Pinpoint the cell where the given text exists, returning its (X, Y) midpoint coordinate. 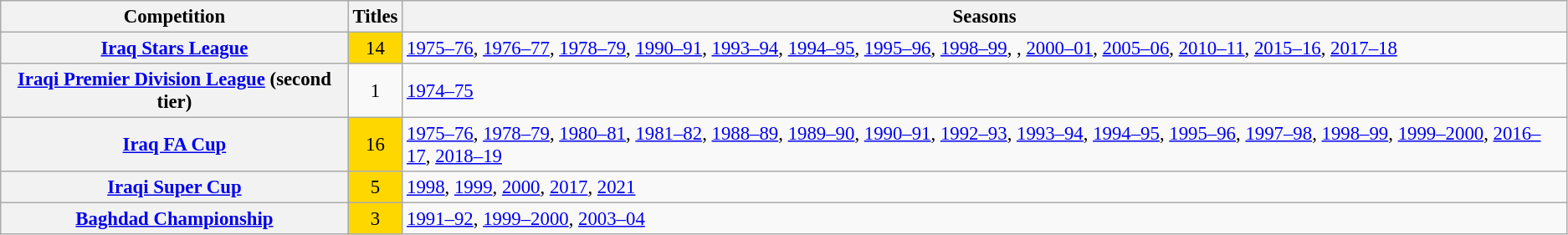
1975–76, 1978–79, 1980–81, 1981–82, 1988–89, 1989–90, 1990–91, 1992–93, 1993–94, 1994–95, 1995–96, 1997–98, 1998–99, 1999–2000, 2016–17, 2018–19 (985, 146)
14 (375, 49)
Titles (375, 17)
16 (375, 146)
Iraq Stars League (174, 49)
1998, 1999, 2000, 2017, 2021 (985, 187)
Iraqi Super Cup (174, 187)
Baghdad Championship (174, 219)
1974–75 (985, 90)
Seasons (985, 17)
1 (375, 90)
5 (375, 187)
Iraq FA Cup (174, 146)
Competition (174, 17)
1975–76, 1976–77, 1978–79, 1990–91, 1993–94, 1994–95, 1995–96, 1998–99, , 2000–01, 2005–06, 2010–11, 2015–16, 2017–18 (985, 49)
3 (375, 219)
Iraqi Premier Division League (second tier) (174, 90)
1991–92, 1999–2000, 2003–04 (985, 219)
